Pinpoint the cell where the given text exists, returning its [X, Y] midpoint coordinate. 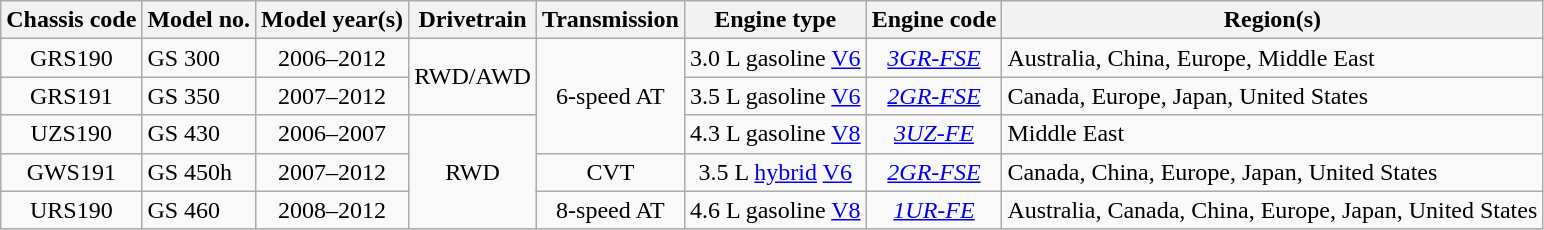
GS 350 [199, 96]
Middle East [1272, 134]
Region(s) [1272, 20]
4.6 L gasoline V8 [775, 210]
Engine type [775, 20]
2008–2012 [332, 210]
2006–2012 [332, 58]
GRS190 [72, 58]
1UR-FE [934, 210]
GRS191 [72, 96]
URS190 [72, 210]
Australia, China, Europe, Middle East [1272, 58]
2006–2007 [332, 134]
Model year(s) [332, 20]
3.5 L gasoline V6 [775, 96]
Model no. [199, 20]
GS 460 [199, 210]
UZS190 [72, 134]
Chassis code [72, 20]
RWD/AWD [473, 77]
RWD [473, 172]
GWS191 [72, 172]
6-speed AT [610, 96]
Australia, Canada, China, Europe, Japan, United States [1272, 210]
4.3 L gasoline V8 [775, 134]
Engine code [934, 20]
Canada, China, Europe, Japan, United States [1272, 172]
GS 300 [199, 58]
GS 430 [199, 134]
3.5 L hybrid V6 [775, 172]
Drivetrain [473, 20]
Canada, Europe, Japan, United States [1272, 96]
3GR-FSE [934, 58]
3.0 L gasoline V6 [775, 58]
8-speed AT [610, 210]
GS 450h [199, 172]
CVT [610, 172]
3UZ-FE [934, 134]
Transmission [610, 20]
